Detect which cell encompasses the target text, then output its (X, Y) center coordinate. 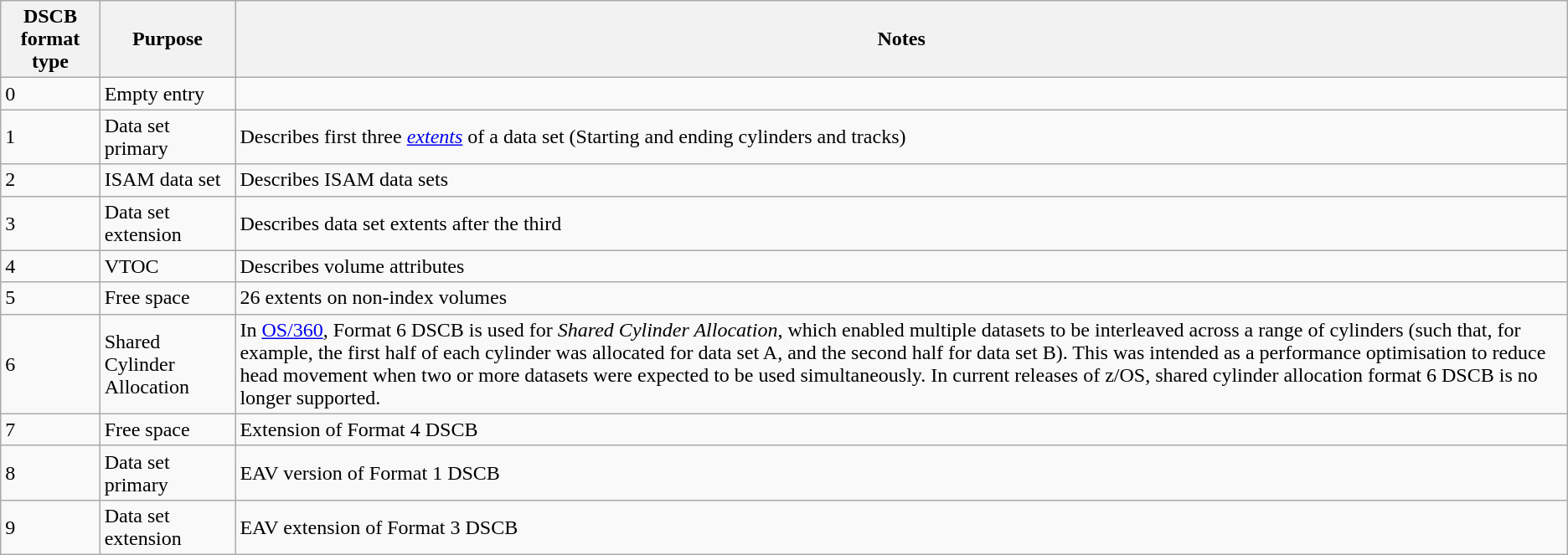
Shared Cylinder Allocation (168, 363)
9 (50, 527)
6 (50, 363)
Notes (901, 39)
3 (50, 223)
EAV extension of Format 3 DSCB (901, 527)
5 (50, 298)
EAV version of Format 1 DSCB (901, 472)
Purpose (168, 39)
Describes ISAM data sets (901, 180)
ISAM data set (168, 180)
8 (50, 472)
VTOC (168, 266)
Describes data set extents after the third (901, 223)
26 extents on non-index volumes (901, 298)
0 (50, 94)
7 (50, 429)
4 (50, 266)
DSCB format type (50, 39)
1 (50, 137)
Extension of Format 4 DSCB (901, 429)
Empty entry (168, 94)
Describes volume attributes (901, 266)
2 (50, 180)
Describes first three extents of a data set (Starting and ending cylinders and tracks) (901, 137)
